From the cell containing the given text, extract its center point as (x, y) coordinate. 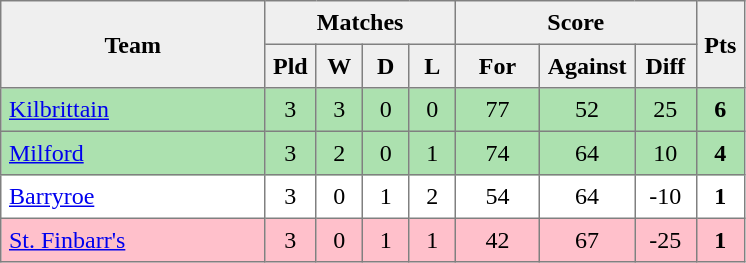
4 (720, 153)
10 (666, 153)
W (339, 66)
L (432, 66)
Barryroe (133, 197)
Team (133, 44)
Matches (360, 23)
52 (586, 110)
-10 (666, 197)
Pts (720, 44)
74 (497, 153)
Score (576, 23)
6 (720, 110)
25 (666, 110)
D (385, 66)
Pld (290, 66)
Kilbrittain (133, 110)
77 (497, 110)
Against (586, 66)
54 (497, 197)
42 (497, 240)
Milford (133, 153)
St. Finbarr's (133, 240)
Diff (666, 66)
67 (586, 240)
For (497, 66)
-25 (666, 240)
